Output the (X, Y) coordinate of the center of the cell containing the given text.  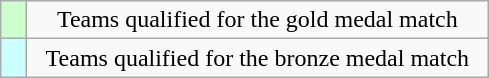
Teams qualified for the gold medal match (258, 20)
Teams qualified for the bronze medal match (258, 58)
